Locate the cell with the specified text and output its [x, y] center coordinate. 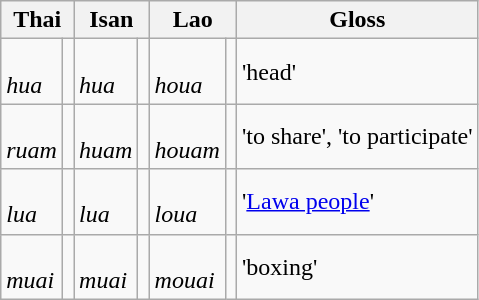
Lao [192, 20]
'Lawa people' [357, 202]
loua [187, 202]
Isan [112, 20]
Thai [38, 20]
huam [106, 136]
'to share', 'to participate' [357, 136]
Gloss [357, 20]
houam [187, 136]
'boxing' [357, 266]
mouai [187, 266]
ruam [32, 136]
'head' [357, 72]
houa [187, 72]
